Return the (X, Y) coordinate for the center point of the cell that contains the specified text.  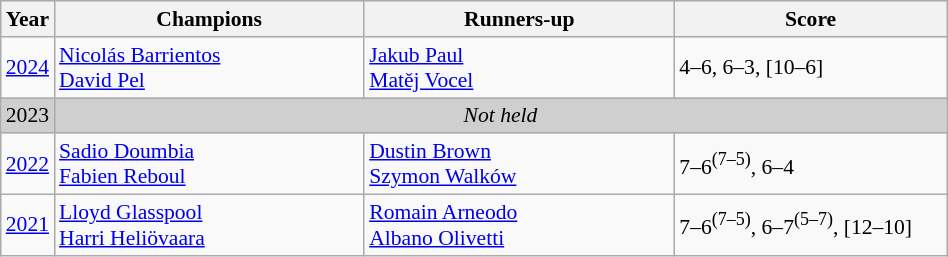
Romain Arneodo Albano Olivetti (519, 226)
Runners-up (519, 19)
Dustin Brown Szymon Walków (519, 164)
2024 (28, 68)
Sadio Doumbia Fabien Reboul (209, 164)
Champions (209, 19)
7–6(7–5), 6–7(5–7), [12–10] (810, 226)
Not held (500, 116)
Jakub Paul Matěj Vocel (519, 68)
Lloyd Glasspool Harri Heliövaara (209, 226)
Score (810, 19)
2023 (28, 116)
2022 (28, 164)
7–6(7–5), 6–4 (810, 164)
2021 (28, 226)
Year (28, 19)
4–6, 6–3, [10–6] (810, 68)
Nicolás Barrientos David Pel (209, 68)
